Determine the (X, Y) coordinate at the center of the cell enclosing the given text.  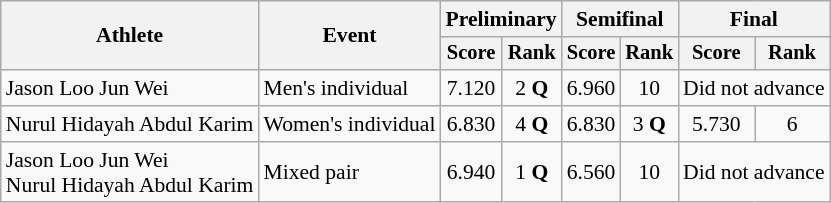
Mixed pair (349, 172)
Event (349, 36)
Women's individual (349, 124)
Jason Loo Jun Wei (130, 88)
5.730 (716, 124)
Semifinal (620, 19)
Athlete (130, 36)
6.960 (592, 88)
6 (792, 124)
Men's individual (349, 88)
2 Q (532, 88)
6.560 (592, 172)
Jason Loo Jun WeiNurul Hidayah Abdul Karim (130, 172)
4 Q (532, 124)
3 Q (649, 124)
Preliminary (500, 19)
6.940 (470, 172)
1 Q (532, 172)
Nurul Hidayah Abdul Karim (130, 124)
Final (754, 19)
7.120 (470, 88)
